Scan for the cell matching the given text and deliver its (X, Y) coordinate at center. 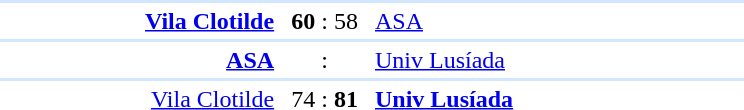
60 : 58 (325, 21)
Vila Clotilde (138, 21)
: (325, 60)
Univ Lusíada (512, 60)
